From the cell containing the given text, extract its center point as [X, Y] coordinate. 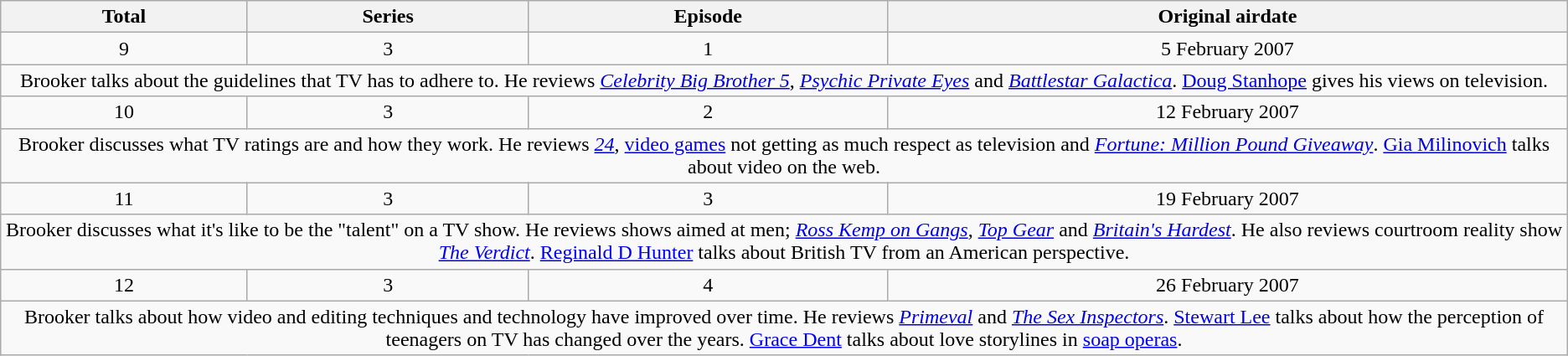
10 [124, 112]
Total [124, 17]
Original airdate [1228, 17]
Series [388, 17]
12 [124, 285]
2 [709, 112]
9 [124, 49]
4 [709, 285]
Episode [709, 17]
26 February 2007 [1228, 285]
1 [709, 49]
5 February 2007 [1228, 49]
12 February 2007 [1228, 112]
11 [124, 199]
19 February 2007 [1228, 199]
